Provide the (x, y) coordinate of the cell's center where the given text is located.  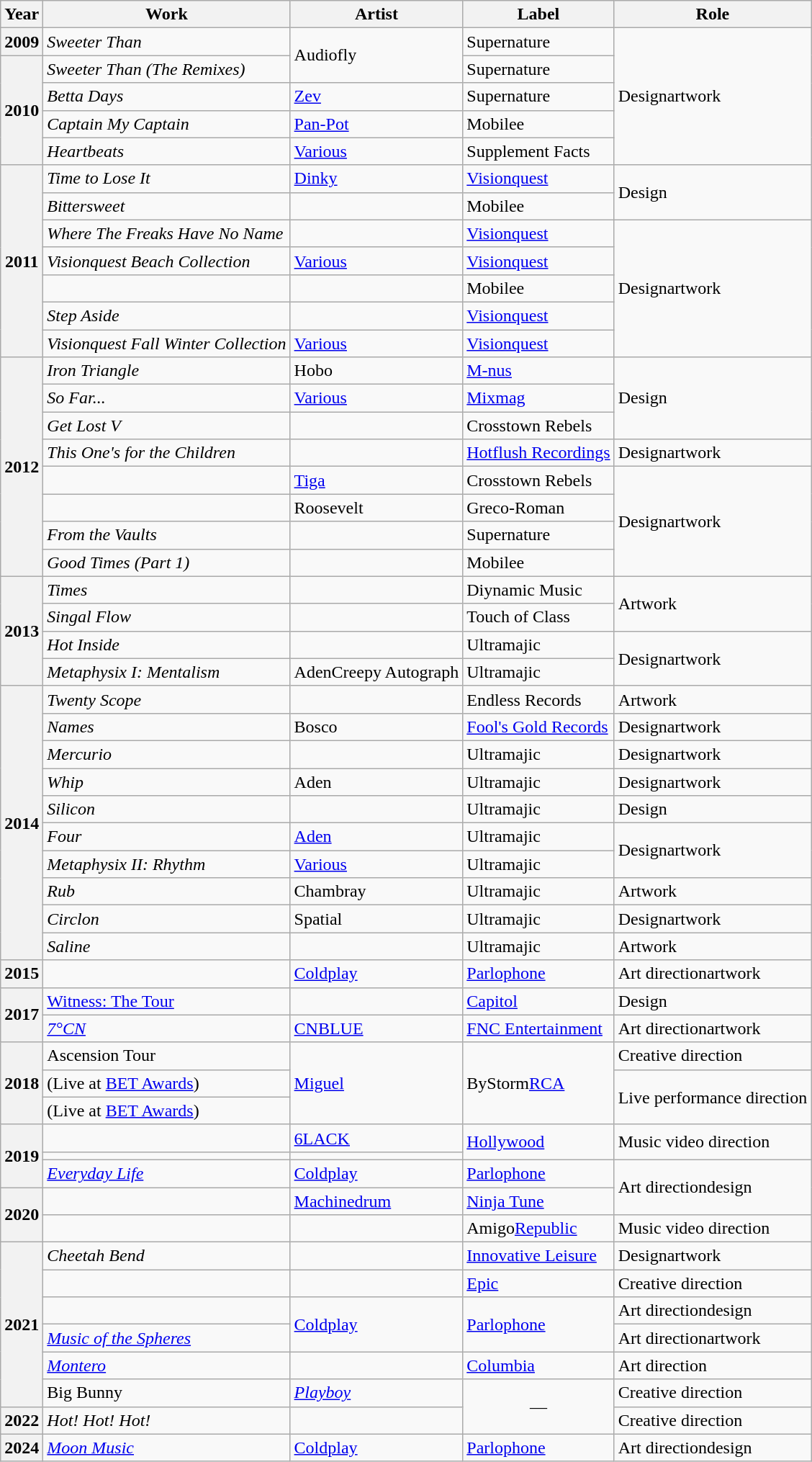
Circlon (167, 919)
2019 (22, 1155)
Metaphysix II: Rhythm (167, 864)
Audiofly (376, 55)
Capitol (538, 1001)
2017 (22, 1015)
Montero (167, 1365)
Live performance direction (713, 1097)
Four (167, 837)
Get Lost V (167, 426)
Visionquest Fall Winter Collection (167, 344)
Sweeter Than (The Remixes) (167, 69)
Rub (167, 892)
— (538, 1407)
Year (22, 14)
Names (167, 727)
Roosevelt (376, 508)
So Far... (167, 398)
Captain My Captain (167, 124)
Columbia (538, 1365)
Sweeter Than (167, 42)
From the Vaults (167, 535)
CNBLUE (376, 1028)
Singal Flow (167, 617)
Bosco (376, 727)
2021 (22, 1324)
Big Bunny (167, 1393)
2012 (22, 467)
Diynamic Music (538, 590)
Visionquest Beach Collection (167, 261)
Iron Triangle (167, 371)
Hotflush Recordings (538, 453)
Step Aside (167, 315)
Artist (376, 14)
Ninja Tune (538, 1201)
Twenty Scope (167, 699)
Endless Records (538, 699)
Mercurio (167, 754)
Playboy (376, 1393)
Saline (167, 946)
Epic (538, 1283)
Greco-Roman (538, 508)
Time to Lose It (167, 179)
Fool's Gold Records (538, 727)
Good Times (Part 1) (167, 562)
2020 (22, 1214)
Music of the Spheres (167, 1338)
2009 (22, 42)
ByStormRCA (538, 1083)
Everyday Life (167, 1173)
Chambray (376, 892)
AdenCreepy Autograph (376, 672)
Role (713, 14)
Betta Days (167, 97)
2014 (22, 822)
Zev (376, 97)
2015 (22, 974)
Label (538, 14)
Times (167, 590)
2010 (22, 110)
AmigoRepublic (538, 1229)
2022 (22, 1420)
Supplement Facts (538, 151)
Mixmag (538, 398)
Metaphysix I: Mentalism (167, 672)
Moon Music (167, 1448)
Hot Inside (167, 645)
Pan-Pot (376, 124)
Ascension Tour (167, 1056)
Innovative Leisure (538, 1256)
Machinedrum (376, 1201)
Tiga (376, 480)
Bittersweet (167, 206)
This One's for the Children (167, 453)
Art direction (713, 1365)
Hobo (376, 371)
6LACK (376, 1138)
2013 (22, 631)
Work (167, 14)
Hot! Hot! Hot! (167, 1420)
FNC Entertainment (538, 1028)
Dinky (376, 179)
M-nus (538, 371)
Touch of Class (538, 617)
Silicon (167, 810)
Where The Freaks Have No Name (167, 233)
Hollywood (538, 1142)
Cheetah Bend (167, 1256)
Witness: The Tour (167, 1001)
2011 (22, 261)
Whip (167, 781)
7°CN (167, 1028)
Heartbeats (167, 151)
Miguel (376, 1083)
2024 (22, 1448)
Spatial (376, 919)
2018 (22, 1083)
